Output the (X, Y) coordinate of the center of the cell containing the given text.  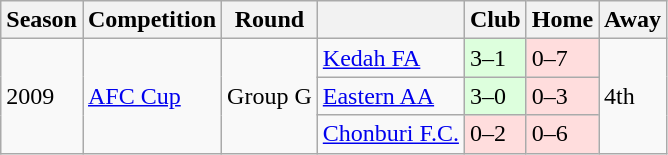
Competition (152, 20)
2009 (42, 96)
Eastern AA (390, 96)
3–0 (495, 96)
Away (633, 20)
Chonburi F.C. (390, 134)
Club (495, 20)
0–3 (562, 96)
Home (562, 20)
Kedah FA (390, 58)
Group G (270, 96)
4th (633, 96)
0–6 (562, 134)
Season (42, 20)
AFC Cup (152, 96)
0–7 (562, 58)
3–1 (495, 58)
Round (270, 20)
0–2 (495, 134)
